Locate the cell with the specified text and output its (x, y) center coordinate. 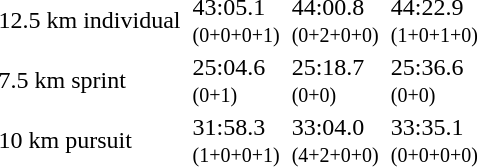
25:04.6(0+1) (236, 80)
25:18.7(0+0) (335, 80)
